Return the [x, y] coordinate for the center point of the cell that contains the specified text.  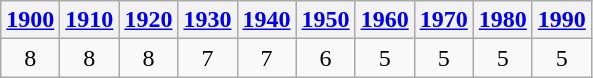
6 [326, 58]
1910 [90, 20]
1980 [502, 20]
1970 [444, 20]
1900 [30, 20]
1960 [384, 20]
1940 [266, 20]
1920 [148, 20]
1950 [326, 20]
1930 [208, 20]
1990 [562, 20]
